Detect which cell encompasses the target text, then output its (x, y) center coordinate. 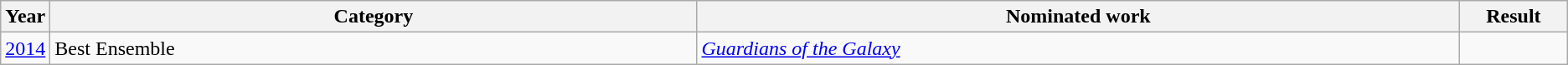
Result (1514, 17)
2014 (25, 48)
Category (374, 17)
Best Ensemble (374, 48)
Nominated work (1079, 17)
Year (25, 17)
Guardians of the Galaxy (1079, 48)
